Return [X, Y] of the center of cell containing provided text 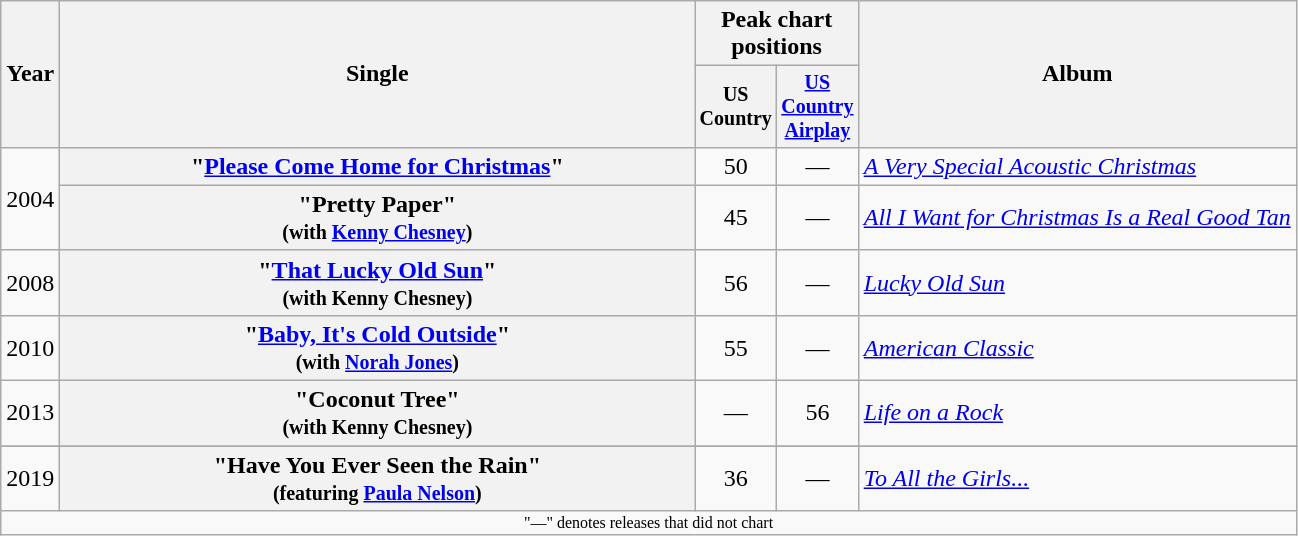
"Pretty Paper" (with Kenny Chesney) [378, 218]
Peak chartpositions [776, 34]
2019 [30, 478]
"That Lucky Old Sun" (with Kenny Chesney) [378, 282]
US Country Airplay [818, 106]
All I Want for Christmas Is a Real Good Tan [1077, 218]
2008 [30, 282]
A Very Special Acoustic Christmas [1077, 166]
2010 [30, 348]
50 [736, 166]
Year [30, 74]
To All the Girls... [1077, 478]
US Country [736, 106]
Lucky Old Sun [1077, 282]
36 [736, 478]
Life on a Rock [1077, 414]
2013 [30, 414]
"Have You Ever Seen the Rain" (featuring Paula Nelson) [378, 478]
2004 [30, 198]
"Coconut Tree" (with Kenny Chesney) [378, 414]
"Please Come Home for Christmas" [378, 166]
"Baby, It's Cold Outside" (with Norah Jones) [378, 348]
Single [378, 74]
45 [736, 218]
55 [736, 348]
American Classic [1077, 348]
"—" denotes releases that did not chart [648, 523]
Album [1077, 74]
